From the cell containing the given text, extract its center point as (x, y) coordinate. 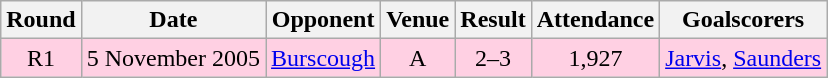
Round (41, 20)
Result (493, 20)
1,927 (595, 58)
5 November 2005 (173, 58)
Goalscorers (744, 20)
Attendance (595, 20)
Jarvis, Saunders (744, 58)
2–3 (493, 58)
Burscough (324, 58)
Venue (418, 20)
R1 (41, 58)
Date (173, 20)
A (418, 58)
Opponent (324, 20)
